Find where the given text appears and provide that cell's center as (x, y) coordinate. 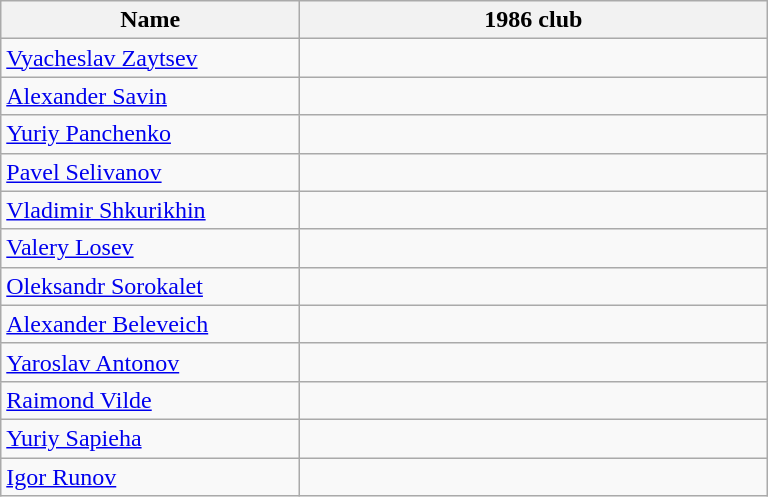
Vyacheslav Zaytsev (150, 58)
Valery Losev (150, 248)
Raimond Vilde (150, 400)
Alexander Savin (150, 96)
Yuriy Panchenko (150, 134)
Yaroslav Antonov (150, 362)
1986 club (534, 20)
Name (150, 20)
Igor Runov (150, 477)
Yuriy Sapieha (150, 438)
Alexander Beleveich (150, 324)
Pavel Selivanov (150, 172)
Vladimir Shkurikhin (150, 210)
Oleksandr Sorokalet (150, 286)
